Scan for the cell matching the given text and deliver its [x, y] coordinate at center. 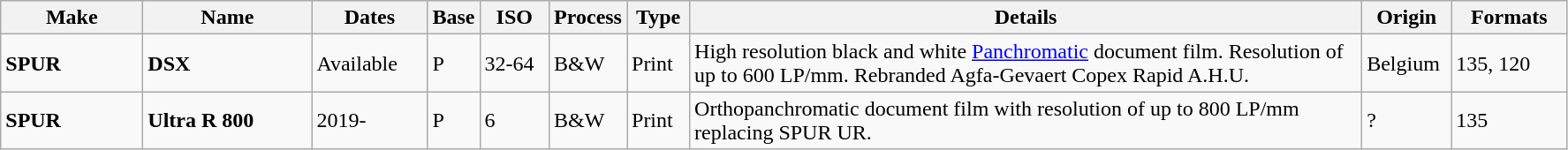
? [1406, 120]
135 [1509, 120]
Available [369, 64]
High resolution black and white Panchromatic document film. Resolution of up to 600 LP/mm. Rebranded Agfa-Gevaert Copex Rapid A.H.U. [1026, 64]
Details [1026, 18]
DSX [228, 64]
Dates [369, 18]
Origin [1406, 18]
Ultra R 800 [228, 120]
Base [454, 18]
Formats [1509, 18]
Orthopanchromatic document film with resolution of up to 800 LP/mm replacing SPUR UR. [1026, 120]
2019- [369, 120]
6 [514, 120]
32-64 [514, 64]
Make [72, 18]
135, 120 [1509, 64]
ISO [514, 18]
Belgium [1406, 64]
Type [659, 18]
Process [588, 18]
Name [228, 18]
